Locate the cell with the specified text and output its (X, Y) center coordinate. 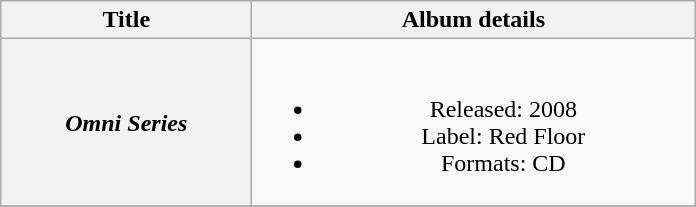
Omni Series (126, 122)
Title (126, 20)
Released: 2008Label: Red FloorFormats: CD (474, 122)
Album details (474, 20)
